Extract the [X, Y] coordinate from the center of the cell holding the provided text.  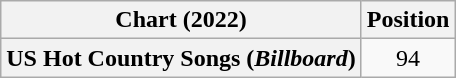
Chart (2022) [181, 20]
US Hot Country Songs (Billboard) [181, 58]
Position [408, 20]
94 [408, 58]
